Capture the cell that displays the provided text and extract its [X, Y] central coordinate. 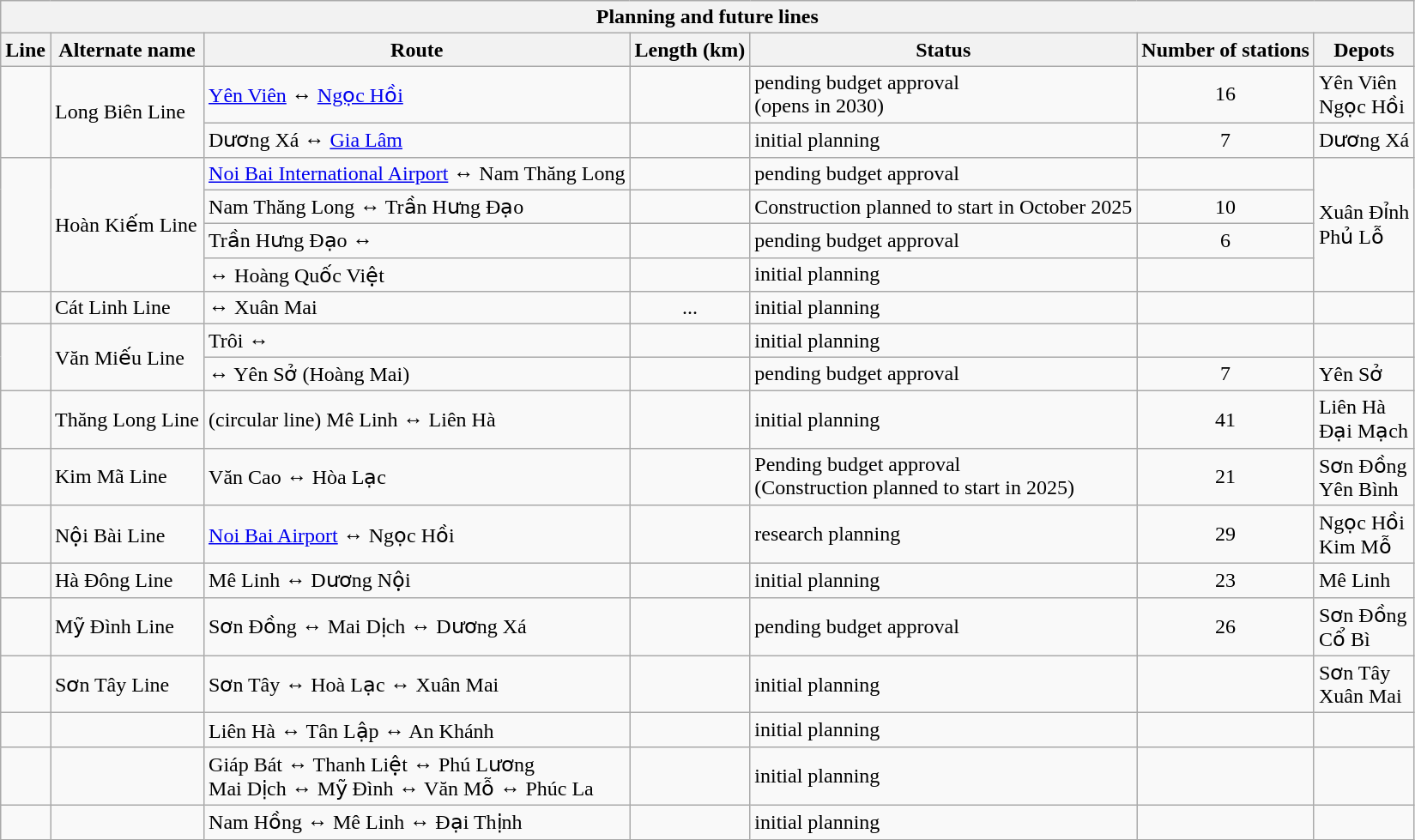
Alternate name [127, 50]
↔ Xuân Mai [417, 308]
... [690, 308]
Mê Linh [1364, 581]
Liên HàĐại Mạch [1364, 419]
Sơn Tây Line [127, 685]
Number of stations [1225, 50]
Sơn ĐồngCổ Bì [1364, 626]
Liên Hà ↔ Tân Lập ↔ An Khánh [417, 730]
↔ Hoàng Quốc Việt [417, 275]
29 [1225, 535]
16 [1225, 94]
26 [1225, 626]
Sơn Đồng ↔ Mai Dịch ↔ Dương Xá [417, 626]
Sơn TâyXuân Mai [1364, 685]
Long Biên Line [127, 112]
Mê Linh ↔ Dương Nội [417, 581]
Hà Đông Line [127, 581]
10 [1225, 207]
Nam Hồng ↔ Mê Linh ↔ Đại Thịnh [417, 822]
Cát Linh Line [127, 308]
Construction planned to start in October 2025 [944, 207]
Yên Sở [1364, 374]
23 [1225, 581]
Ngọc HồiKim Mỗ [1364, 535]
Sơn ĐồngYên Bình [1364, 477]
21 [1225, 477]
Mỹ Đình Line [127, 626]
(circular line) Mê Linh ↔ Liên Hà [417, 419]
Yên ViênNgọc Hồi [1364, 94]
Dương Xá [1364, 140]
6 [1225, 241]
Văn Cao ↔ Hòa Lạc [417, 477]
Văn Miếu Line [127, 358]
Status [944, 50]
Noi Bai Airport ↔ Ngọc Hồi [417, 535]
Dương Xá ↔ Gia Lâm [417, 140]
Trôi ↔ [417, 341]
Nam Thăng Long ↔ Trần Hưng Đạo [417, 207]
pending budget approval(opens in 2030) [944, 94]
41 [1225, 419]
Thăng Long Line [127, 419]
Pending budget approval(Construction planned to start in 2025) [944, 477]
Xuân ĐỉnhPhủ Lỗ [1364, 225]
Noi Bai International Airport ↔ Nam Thăng Long [417, 173]
↔ Yên Sở (Hoàng Mai) [417, 374]
Route [417, 50]
Line [26, 50]
Planning and future lines [707, 17]
Nội Bài Line [127, 535]
research planning [944, 535]
Kim Mã Line [127, 477]
Yên Viên ↔ Ngọc Hồi [417, 94]
Trần Hưng Đạo ↔ [417, 241]
Sơn Tây ↔ Hoà Lạc ↔ Xuân Mai [417, 685]
Length (km) [690, 50]
Giáp Bát ↔ Thanh Liệt ↔ Phú LươngMai Dịch ↔ Mỹ Đình ↔ Văn Mỗ ↔ Phúc La [417, 776]
Depots [1364, 50]
Hoàn Kiếm Line [127, 225]
